From the cell containing the given text, extract its center point as (x, y) coordinate. 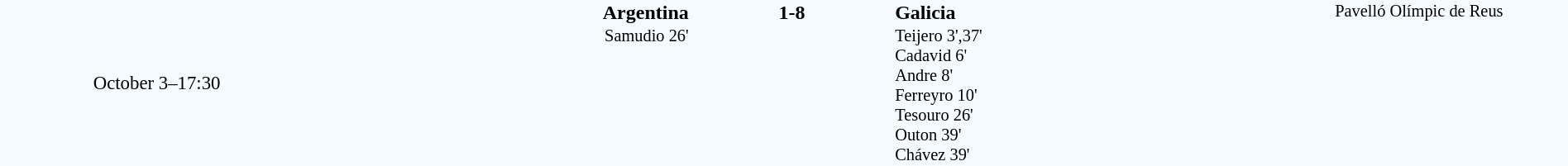
Samudio 26' (501, 96)
Galicia (1082, 12)
Teijero 3',37'Cadavid 6'Andre 8'Ferreyro 10'Tesouro 26'Outon 39'Chávez 39' (1082, 96)
Argentina (501, 12)
October 3–17:30 (157, 83)
1-8 (791, 12)
Pavelló Olímpic de Reus (1419, 83)
